Return the (X, Y) coordinate for the center point of the cell that contains the specified text.  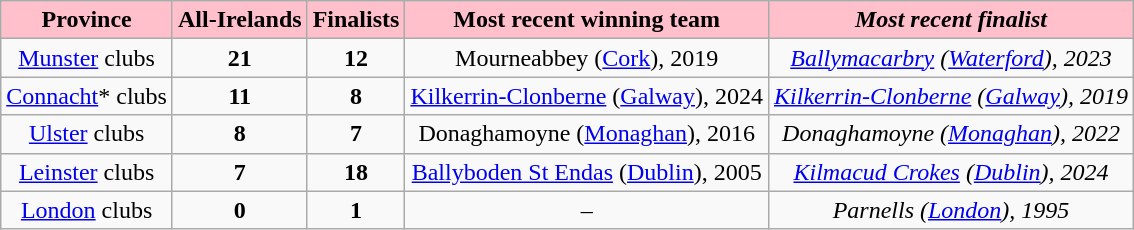
Ballyboden St Endas (Dublin), 2005 (587, 172)
Leinster clubs (87, 172)
Kilkerrin-Clonberne (Galway), 2019 (952, 96)
Finalists (356, 20)
12 (356, 58)
Donaghamoyne (Monaghan), 2022 (952, 134)
0 (240, 210)
Ulster clubs (87, 134)
All-Irelands (240, 20)
Connacht* clubs (87, 96)
21 (240, 58)
Ballymacarbry (Waterford), 2023 (952, 58)
– (587, 210)
Kilmacud Crokes (Dublin), 2024 (952, 172)
18 (356, 172)
Mourneabbey (Cork), 2019 (587, 58)
Most recent finalist (952, 20)
Donaghamoyne (Monaghan), 2016 (587, 134)
Province (87, 20)
Munster clubs (87, 58)
Parnells (London), 1995 (952, 210)
Kilkerrin-Clonberne (Galway), 2024 (587, 96)
London clubs (87, 210)
Most recent winning team (587, 20)
11 (240, 96)
1 (356, 210)
